For the text-containing cell, return its midpoint in [X, Y] coordinate format. 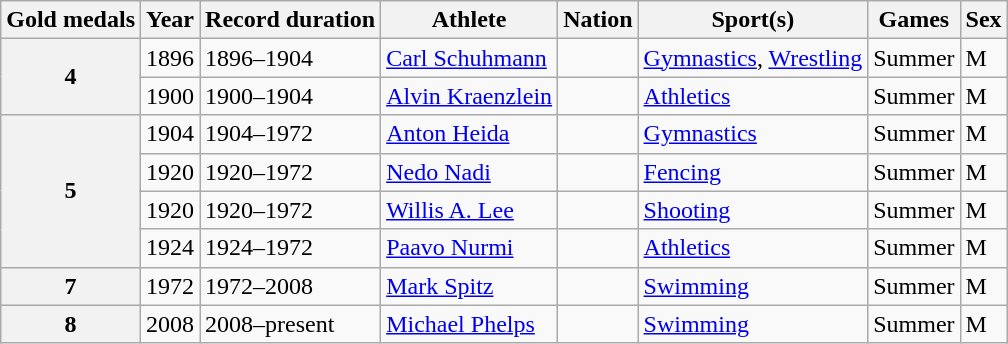
1900–1904 [290, 96]
Nedo Nadi [470, 172]
Gold medals [71, 20]
Alvin Kraenzlein [470, 96]
2008 [170, 324]
Carl Schuhmann [470, 58]
1972 [170, 286]
7 [71, 286]
Record duration [290, 20]
1896 [170, 58]
Michael Phelps [470, 324]
1924–1972 [290, 248]
Willis A. Lee [470, 210]
8 [71, 324]
Anton Heida [470, 134]
1900 [170, 96]
Athlete [470, 20]
1896–1904 [290, 58]
Fencing [753, 172]
Gymnastics [753, 134]
4 [71, 77]
Paavo Nurmi [470, 248]
Sex [984, 20]
Sport(s) [753, 20]
Shooting [753, 210]
5 [71, 191]
2008–present [290, 324]
1904–1972 [290, 134]
1924 [170, 248]
Nation [598, 20]
Mark Spitz [470, 286]
Year [170, 20]
Games [914, 20]
1972–2008 [290, 286]
1904 [170, 134]
Gymnastics, Wrestling [753, 58]
